Locate the cell with the specified text and output its [x, y] center coordinate. 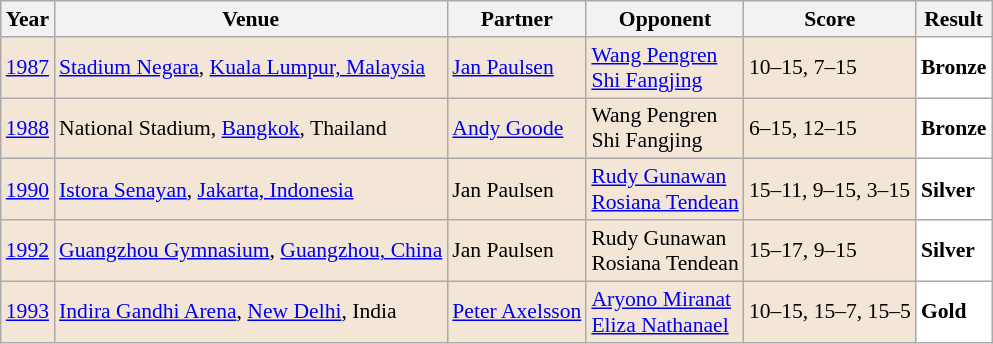
1987 [28, 68]
Stadium Negara, Kuala Lumpur, Malaysia [250, 68]
10–15, 15–7, 15–5 [830, 312]
Indira Gandhi Arena, New Delhi, India [250, 312]
Andy Goode [516, 128]
Score [830, 19]
Result [954, 19]
Istora Senayan, Jakarta, Indonesia [250, 190]
Opponent [664, 19]
Year [28, 19]
National Stadium, Bangkok, Thailand [250, 128]
1988 [28, 128]
Gold [954, 312]
Peter Axelsson [516, 312]
10–15, 7–15 [830, 68]
1993 [28, 312]
Guangzhou Gymnasium, Guangzhou, China [250, 250]
15–17, 9–15 [830, 250]
Venue [250, 19]
15–11, 9–15, 3–15 [830, 190]
6–15, 12–15 [830, 128]
Aryono Miranat Eliza Nathanael [664, 312]
Partner [516, 19]
1990 [28, 190]
1992 [28, 250]
